Locate the cell with the specified text and output its [x, y] center coordinate. 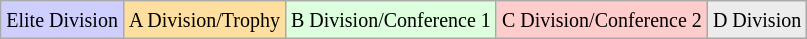
Elite Division [62, 20]
C Division/Conference 2 [602, 20]
D Division [756, 20]
A Division/Trophy [204, 20]
B Division/Conference 1 [390, 20]
